For the text-containing cell, return its midpoint in [X, Y] coordinate format. 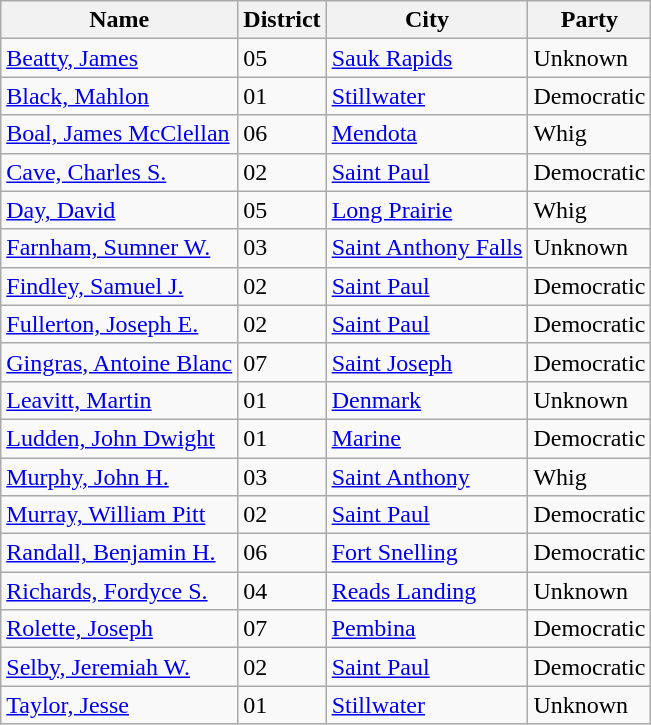
Name [120, 20]
Cave, Charles S. [120, 172]
Party [590, 20]
Fullerton, Joseph E. [120, 324]
Fort Snelling [427, 553]
Randall, Benjamin H. [120, 553]
Marine [427, 438]
Pembina [427, 629]
Day, David [120, 210]
Mendota [427, 134]
Saint Joseph [427, 362]
Findley, Samuel J. [120, 286]
District [282, 20]
Murphy, John H. [120, 477]
Ludden, John Dwight [120, 438]
Gingras, Antoine Blanc [120, 362]
City [427, 20]
Farnham, Sumner W. [120, 248]
Long Prairie [427, 210]
Taylor, Jesse [120, 705]
Beatty, James [120, 58]
Sauk Rapids [427, 58]
Rolette, Joseph [120, 629]
Leavitt, Martin [120, 400]
Richards, Fordyce S. [120, 591]
Boal, James McClellan [120, 134]
Saint Anthony Falls [427, 248]
Reads Landing [427, 591]
Selby, Jeremiah W. [120, 667]
Black, Mahlon [120, 96]
Denmark [427, 400]
04 [282, 591]
Murray, William Pitt [120, 515]
Saint Anthony [427, 477]
